Provide the (X, Y) coordinate of the cell's center where the given text is located.  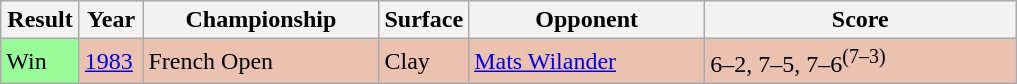
1983 (111, 62)
Score (860, 20)
Year (111, 20)
Win (40, 62)
Clay (424, 62)
French Open (261, 62)
Championship (261, 20)
6–2, 7–5, 7–6(7–3) (860, 62)
Opponent (587, 20)
Result (40, 20)
Surface (424, 20)
Mats Wilander (587, 62)
